Scan for the cell matching the given text and deliver its [x, y] coordinate at center. 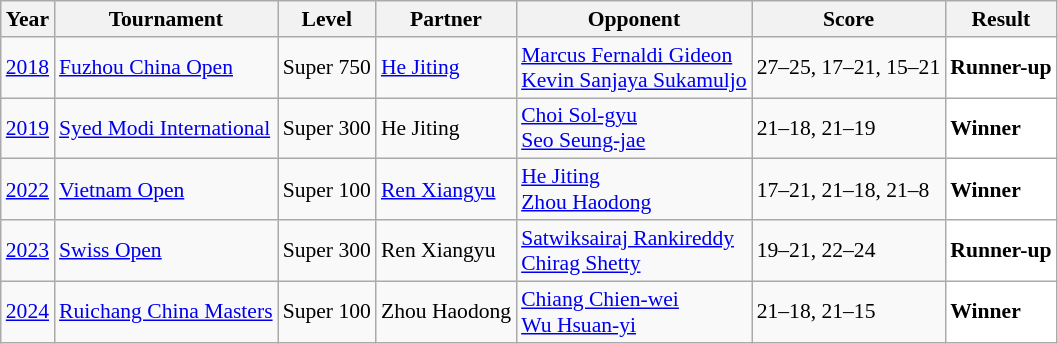
Opponent [634, 19]
2022 [28, 190]
2018 [28, 68]
17–21, 21–18, 21–8 [849, 190]
Marcus Fernaldi Gideon Kevin Sanjaya Sukamuljo [634, 68]
2019 [28, 128]
Choi Sol-gyu Seo Seung-jae [634, 128]
Year [28, 19]
21–18, 21–19 [849, 128]
Ruichang China Masters [166, 312]
21–18, 21–15 [849, 312]
Zhou Haodong [446, 312]
Score [849, 19]
Swiss Open [166, 250]
Syed Modi International [166, 128]
2024 [28, 312]
Result [1000, 19]
Level [327, 19]
Super 750 [327, 68]
Fuzhou China Open [166, 68]
He Jiting Zhou Haodong [634, 190]
Partner [446, 19]
27–25, 17–21, 15–21 [849, 68]
2023 [28, 250]
Vietnam Open [166, 190]
Chiang Chien-wei Wu Hsuan-yi [634, 312]
19–21, 22–24 [849, 250]
Tournament [166, 19]
Satwiksairaj Rankireddy Chirag Shetty [634, 250]
